Detect which cell encompasses the target text, then output its (x, y) center coordinate. 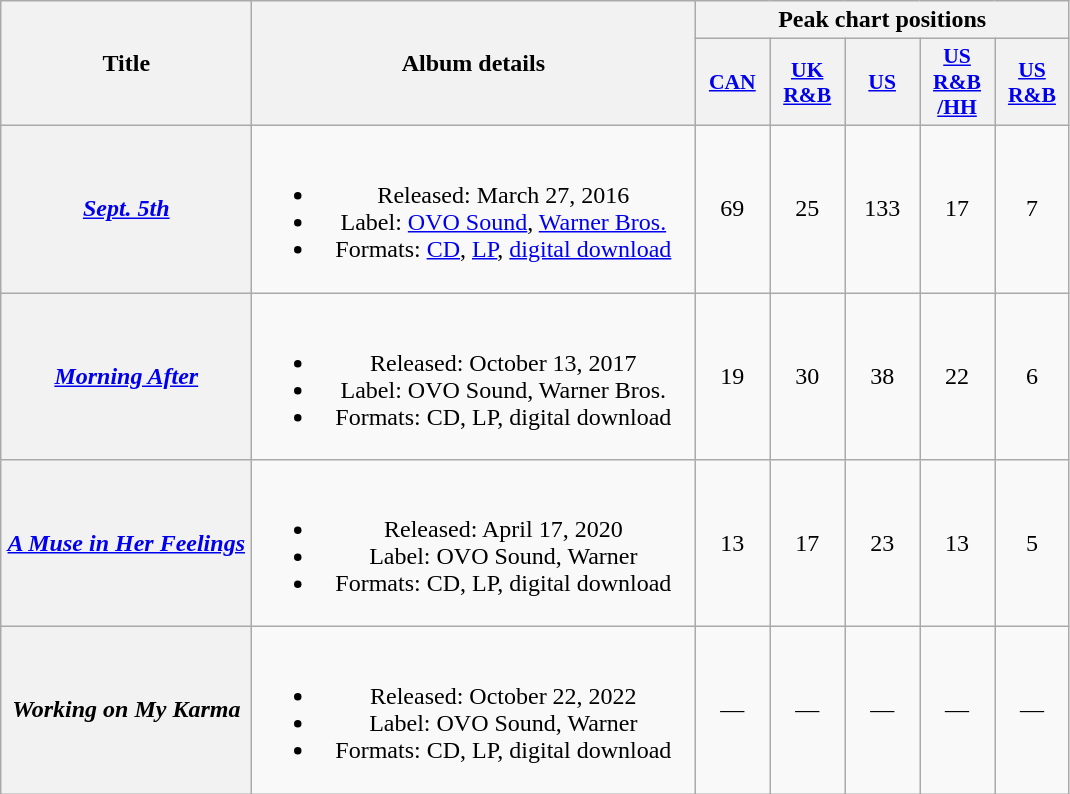
Released: October 22, 2022Label: OVO Sound, WarnerFormats: CD, LP, digital download (474, 710)
Morning After (126, 376)
19 (732, 376)
Peak chart positions (882, 20)
25 (808, 208)
Working on My Karma (126, 710)
69 (732, 208)
5 (1032, 544)
Title (126, 64)
133 (882, 208)
Released: April 17, 2020Label: OVO Sound, WarnerFormats: CD, LP, digital download (474, 544)
23 (882, 544)
7 (1032, 208)
Released: October 13, 2017Label: OVO Sound, Warner Bros.Formats: CD, LP, digital download (474, 376)
Album details (474, 64)
US (882, 82)
CAN (732, 82)
30 (808, 376)
Released: March 27, 2016Label: OVO Sound, Warner Bros.Formats: CD, LP, digital download (474, 208)
A Muse in Her Feelings (126, 544)
Sept. 5th (126, 208)
USR&B (1032, 82)
22 (958, 376)
6 (1032, 376)
38 (882, 376)
UKR&B (808, 82)
USR&B/HH (958, 82)
